Locate the cell with the specified text and output its (x, y) center coordinate. 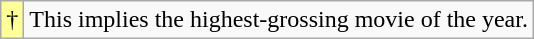
This implies the highest-grossing movie of the year. (279, 20)
† (12, 20)
